Return [x, y] of the center of cell containing provided text 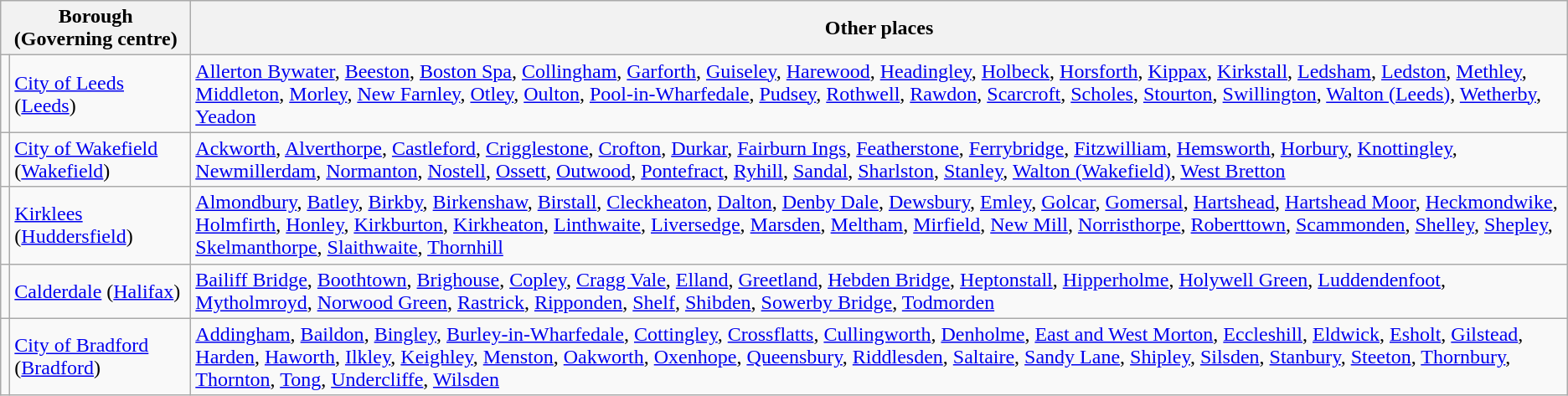
Borough(Governing centre) [95, 28]
City of Leeds (Leeds) [101, 94]
Calderdale (Halifax) [101, 291]
City of Bradford (Bradford) [101, 357]
Other places [879, 28]
City of Wakefield (Wakefield) [101, 159]
Kirklees (Huddersfield) [101, 225]
